Locate the cell with the specified text and output its [x, y] center coordinate. 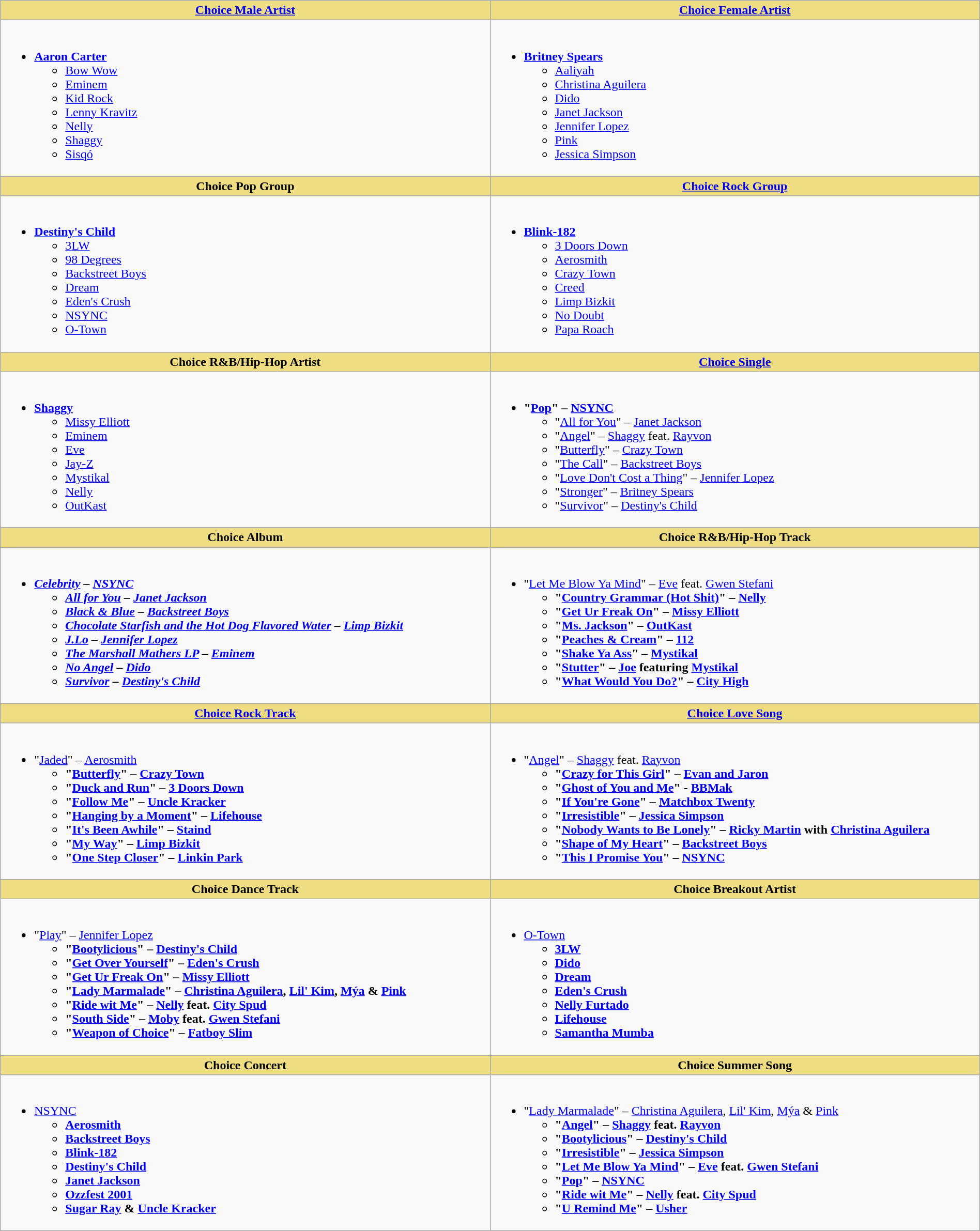
Choice Dance Track [245, 889]
NSYNCAerosmithBackstreet BoysBlink-182Destiny's ChildJanet JacksonOzzfest 2001Sugar Ray & Uncle Kracker [245, 1153]
Choice Single [735, 362]
Choice R&B/Hip-Hop Artist [245, 362]
Aaron CarterBow WowEminemKid RockLenny KravitzNellyShaggySisqó [245, 98]
Choice Breakout Artist [735, 889]
Choice Female Artist [735, 10]
Blink-1823 Doors DownAerosmithCrazy TownCreedLimp BizkitNo DoubtPapa Roach [735, 274]
Choice Summer Song [735, 1065]
Choice Album [245, 537]
Destiny's Child3LW98 DegreesBackstreet BoysDreamEden's CrushNSYNCO-Town [245, 274]
Choice Pop Group [245, 186]
ShaggyMissy ElliottEminemEveJay-ZMystikalNellyOutKast [245, 450]
Choice R&B/Hip-Hop Track [735, 537]
Choice Concert [245, 1065]
Choice Rock Track [245, 713]
Britney SpearsAaliyahChristina AguileraDidoJanet JacksonJennifer LopezPinkJessica Simpson [735, 98]
O-Town3LWDidoDreamEden's CrushNelly FurtadoLifehouseSamantha Mumba [735, 977]
Choice Love Song [735, 713]
Choice Male Artist [245, 10]
Choice Rock Group [735, 186]
